Search for the cell housing the specified text and yield its [X, Y] center coordinate. 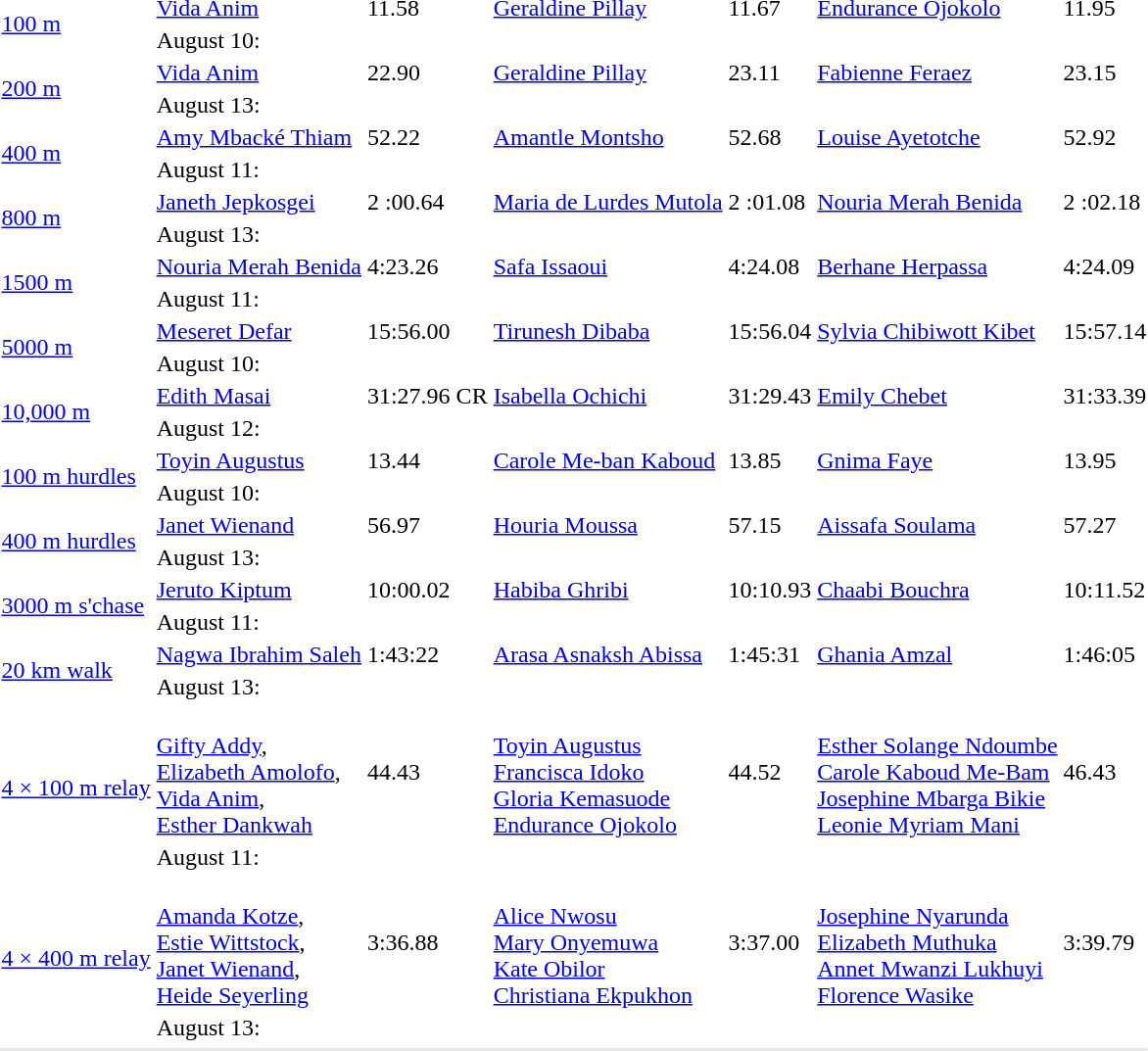
Habiba Ghribi [607, 590]
400 m hurdles [76, 541]
1:45:31 [770, 654]
44.43 [427, 772]
Fabienne Feraez [937, 72]
Ghania Amzal [937, 654]
15:56.00 [427, 331]
Gifty Addy,Elizabeth Amolofo,Vida Anim,Esther Dankwah [259, 772]
Josephine NyarundaElizabeth MuthukaAnnet Mwanzi LukhuyiFlorence Wasike [937, 942]
Amanda Kotze,Estie Wittstock,Janet Wienand,Heide Seyerling [259, 942]
Meseret Defar [259, 331]
Chaabi Bouchra [937, 590]
Edith Masai [259, 396]
1500 m [76, 282]
52.92 [1105, 137]
2 :00.64 [427, 202]
31:27.96 CR [427, 396]
Geraldine Pillay [607, 72]
400 m [76, 153]
4:23.26 [427, 266]
Toyin Augustus [259, 460]
10,000 m [76, 411]
52.68 [770, 137]
Vida Anim [259, 72]
Nagwa Ibrahim Saleh [259, 654]
Isabella Ochichi [607, 396]
Gnima Faye [937, 460]
3:36.88 [427, 942]
57.15 [770, 525]
2 :01.08 [770, 202]
10:10.93 [770, 590]
56.97 [427, 525]
31:29.43 [770, 396]
3000 m s'chase [76, 605]
3:39.79 [1105, 942]
Sylvia Chibiwott Kibet [937, 331]
4:24.09 [1105, 266]
200 m [76, 88]
15:56.04 [770, 331]
15:57.14 [1105, 331]
August 12: [651, 428]
3:37.00 [770, 942]
31:33.39 [1105, 396]
2 :02.18 [1105, 202]
1:46:05 [1105, 654]
23.11 [770, 72]
4 × 400 m relay [76, 958]
Janet Wienand [259, 525]
10:11.52 [1105, 590]
Esther Solange NdoumbeCarole Kaboud Me-BamJosephine Mbarga BikieLeonie Myriam Mani [937, 772]
Aissafa Soulama [937, 525]
23.15 [1105, 72]
Emily Chebet [937, 396]
800 m [76, 217]
Berhane Herpassa [937, 266]
Arasa Asnaksh Abissa [607, 654]
20 km walk [76, 670]
100 m hurdles [76, 476]
Houria Moussa [607, 525]
57.27 [1105, 525]
13.44 [427, 460]
44.52 [770, 772]
13.85 [770, 460]
4 × 100 m relay [76, 788]
4:24.08 [770, 266]
46.43 [1105, 772]
Louise Ayetotche [937, 137]
1:43:22 [427, 654]
Tirunesh Dibaba [607, 331]
Amy Mbacké Thiam [259, 137]
22.90 [427, 72]
Janeth Jepkosgei [259, 202]
Maria de Lurdes Mutola [607, 202]
52.22 [427, 137]
10:00.02 [427, 590]
13.95 [1105, 460]
Safa Issaoui [607, 266]
Toyin AugustusFrancisca IdokoGloria KemasuodeEndurance Ojokolo [607, 772]
Carole Me-ban Kaboud [607, 460]
Amantle Montsho [607, 137]
Jeruto Kiptum [259, 590]
5000 m [76, 347]
Alice NwosuMary OnyemuwaKate ObilorChristiana Ekpukhon [607, 942]
